Output the (x, y) coordinate of the center of the cell containing the given text.  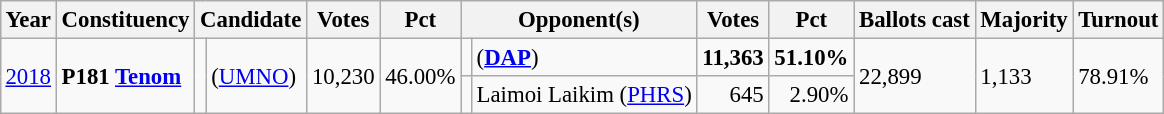
Ballots cast (914, 20)
Constituency (125, 20)
46.00% (420, 76)
11,363 (733, 57)
78.91% (1118, 76)
P181 Tenom (125, 76)
22,899 (914, 76)
Turnout (1118, 20)
(DAP) (584, 57)
Opponent(s) (579, 20)
Majority (1024, 20)
1,133 (1024, 76)
51.10% (812, 57)
645 (733, 95)
10,230 (344, 76)
Year (28, 20)
2018 (28, 76)
2.90% (812, 95)
Candidate (251, 20)
Laimoi Laikim (PHRS) (584, 95)
(UMNO) (256, 76)
